Return the [X, Y] coordinate for the center point of the cell that contains the specified text.  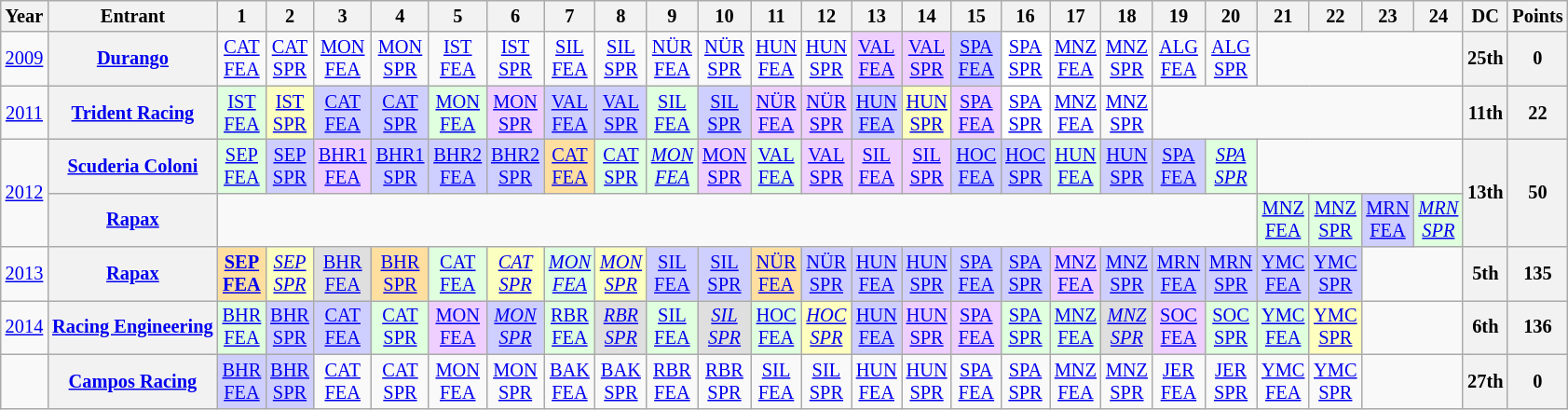
Campos Racing [132, 381]
2013 [24, 274]
Entrant [132, 16]
Durango [132, 59]
12 [826, 16]
16 [1025, 16]
27th [1485, 381]
Points [1537, 16]
SOCFEA [1179, 327]
SOCSPR [1231, 327]
20 [1231, 16]
7 [570, 16]
2 [290, 16]
2014 [24, 327]
1 [242, 16]
JERFEA [1179, 381]
6 [515, 16]
5th [1485, 274]
3 [343, 16]
23 [1387, 16]
24 [1438, 16]
8 [620, 16]
BHR2FEA [457, 166]
18 [1127, 16]
15 [976, 16]
BAKSPR [620, 381]
BAKFEA [570, 381]
13th [1485, 192]
Trident Racing [132, 113]
21 [1283, 16]
25th [1485, 59]
Year [24, 16]
2009 [24, 59]
135 [1537, 274]
9 [673, 16]
136 [1537, 327]
11 [776, 16]
5 [457, 16]
17 [1075, 16]
ALGSPR [1231, 59]
ALGFEA [1179, 59]
JERSPR [1231, 381]
50 [1537, 192]
11th [1485, 113]
BHR2SPR [515, 166]
DC [1485, 16]
Racing Engineering [132, 327]
14 [927, 16]
2011 [24, 113]
13 [877, 16]
2012 [24, 192]
Scuderia Coloni [132, 166]
10 [725, 16]
19 [1179, 16]
BHR1SPR [401, 166]
BHR1FEA [343, 166]
6th [1485, 327]
4 [401, 16]
